Provide the [X, Y] coordinate of the cell's center where the given text is located.  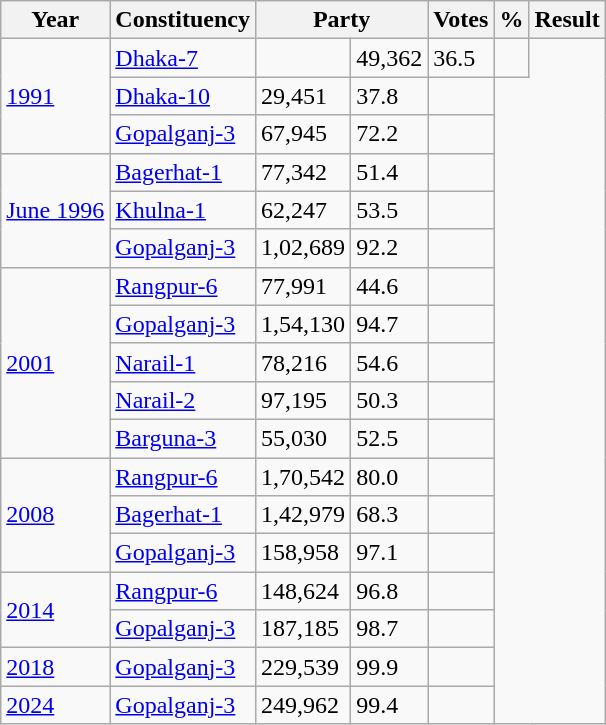
78,216 [304, 362]
187,185 [304, 629]
99.9 [390, 667]
Dhaka-7 [183, 58]
77,342 [304, 172]
68.3 [390, 515]
Party [342, 20]
Year [56, 20]
Dhaka-10 [183, 96]
77,991 [304, 286]
96.8 [390, 591]
97,195 [304, 400]
92.2 [390, 248]
49,362 [390, 58]
72.2 [390, 134]
44.6 [390, 286]
Votes [461, 20]
249,962 [304, 705]
2014 [56, 610]
2008 [56, 515]
Narail-2 [183, 400]
1,70,542 [304, 477]
2024 [56, 705]
67,945 [304, 134]
June 1996 [56, 210]
148,624 [304, 591]
2001 [56, 362]
1991 [56, 96]
Constituency [183, 20]
1,54,130 [304, 324]
1,02,689 [304, 248]
Khulna-1 [183, 210]
80.0 [390, 477]
62,247 [304, 210]
50.3 [390, 400]
52.5 [390, 438]
Narail-1 [183, 362]
Result [567, 20]
36.5 [461, 58]
94.7 [390, 324]
51.4 [390, 172]
1,42,979 [304, 515]
% [512, 20]
37.8 [390, 96]
229,539 [304, 667]
53.5 [390, 210]
98.7 [390, 629]
99.4 [390, 705]
97.1 [390, 553]
2018 [56, 667]
158,958 [304, 553]
Barguna-3 [183, 438]
54.6 [390, 362]
29,451 [304, 96]
55,030 [304, 438]
